Identify which cell holds the provided text, then report its (x, y) central coordinate. 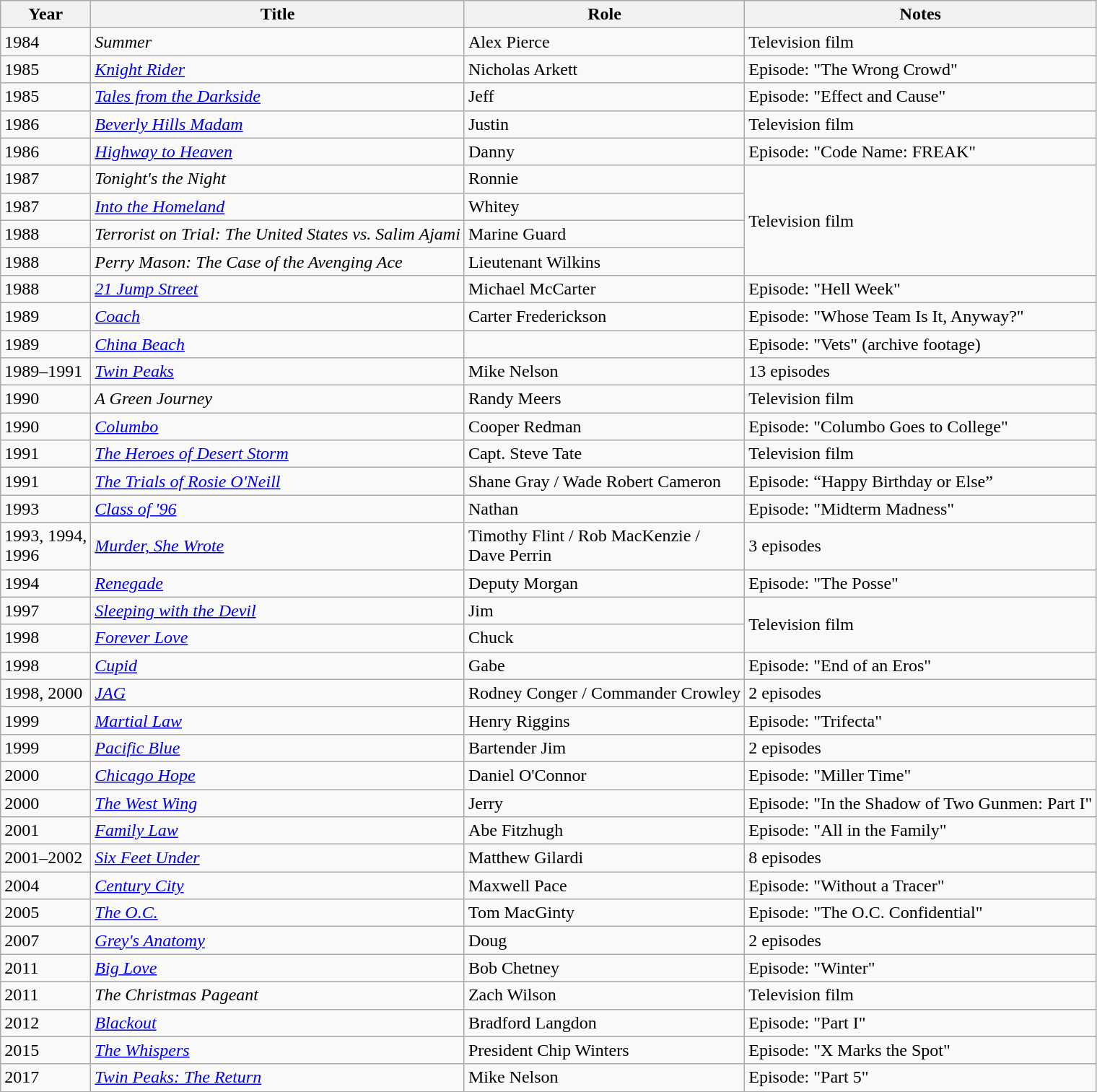
Episode: "Winter" (921, 968)
Twin Peaks (278, 372)
The Heroes of Desert Storm (278, 454)
Episode: "The O.C. Confidential" (921, 913)
Episode: "End of an Eros" (921, 665)
Cupid (278, 665)
Episode: "Part 5" (921, 1078)
Episode: "All in the Family" (921, 831)
1997 (46, 611)
Episode: "Trifecta" (921, 720)
Cooper Redman (604, 427)
Lieutenant Wilkins (604, 261)
2001–2002 (46, 858)
Episode: "Code Name: FREAK" (921, 152)
Episode: "Hell Week" (921, 289)
Nicholas Arkett (604, 69)
Tales from the Darkside (278, 97)
Big Love (278, 968)
Gabe (604, 665)
Episode: "In the Shadow of Two Gunmen: Part I" (921, 803)
Episode: "Part I" (921, 1023)
Episode: "Columbo Goes to College" (921, 427)
Zach Wilson (604, 995)
A Green Journey (278, 399)
Tom MacGinty (604, 913)
JAG (278, 693)
Matthew Gilardi (604, 858)
Randy Meers (604, 399)
Episode: “Happy Birthday or Else” (921, 481)
Bob Chetney (604, 968)
2007 (46, 940)
21 Jump Street (278, 289)
Michael McCarter (604, 289)
Perry Mason: The Case of the Avenging Ace (278, 261)
Episode: "Without a Tracer" (921, 886)
Tonight's the Night (278, 179)
Episode: "The Posse" (921, 583)
Family Law (278, 831)
Jeff (604, 97)
Episode: "Effect and Cause" (921, 97)
Deputy Morgan (604, 583)
Renegade (278, 583)
Chicago Hope (278, 775)
2001 (46, 831)
Grey's Anatomy (278, 940)
1989–1991 (46, 372)
Role (604, 14)
Episode: "Midterm Madness" (921, 509)
Episode: "The Wrong Crowd" (921, 69)
Maxwell Pace (604, 886)
3 episodes (921, 546)
1998, 2000 (46, 693)
1994 (46, 583)
Rodney Conger / Commander Crowley (604, 693)
Abe Fitzhugh (604, 831)
China Beach (278, 344)
Marine Guard (604, 234)
Coach (278, 316)
Doug (604, 940)
Terrorist on Trial: The United States vs. Salim Ajami (278, 234)
Beverly Hills Madam (278, 124)
Shane Gray / Wade Robert Cameron (604, 481)
Pacific Blue (278, 748)
Chuck (604, 638)
Sleeping with the Devil (278, 611)
Episode: "Vets" (archive footage) (921, 344)
The Whispers (278, 1050)
Episode: "Miller Time" (921, 775)
2017 (46, 1078)
Columbo (278, 427)
Year (46, 14)
The O.C. (278, 913)
Knight Rider (278, 69)
Century City (278, 886)
Into the Homeland (278, 206)
2005 (46, 913)
Alex Pierce (604, 42)
2015 (46, 1050)
Bartender Jim (604, 748)
Martial Law (278, 720)
Six Feet Under (278, 858)
8 episodes (921, 858)
Carter Frederickson (604, 316)
The Christmas Pageant (278, 995)
Henry Riggins (604, 720)
Timothy Flint / Rob MacKenzie /Dave Perrin (604, 546)
Whitey (604, 206)
Blackout (278, 1023)
Forever Love (278, 638)
Ronnie (604, 179)
Daniel O'Connor (604, 775)
Twin Peaks: The Return (278, 1078)
Capt. Steve Tate (604, 454)
1984 (46, 42)
Summer (278, 42)
The Trials of Rosie O'Neill (278, 481)
Jim (604, 611)
2012 (46, 1023)
Murder, She Wrote (278, 546)
1993 (46, 509)
Nathan (604, 509)
Justin (604, 124)
Danny (604, 152)
Highway to Heaven (278, 152)
1993, 1994,1996 (46, 546)
2004 (46, 886)
President Chip Winters (604, 1050)
Bradford Langdon (604, 1023)
13 episodes (921, 372)
Episode: "Whose Team Is It, Anyway?" (921, 316)
Jerry (604, 803)
Class of '96 (278, 509)
Notes (921, 14)
The West Wing (278, 803)
Episode: "X Marks the Spot" (921, 1050)
Title (278, 14)
